Extract the [X, Y] coordinate from the center of the cell holding the provided text.  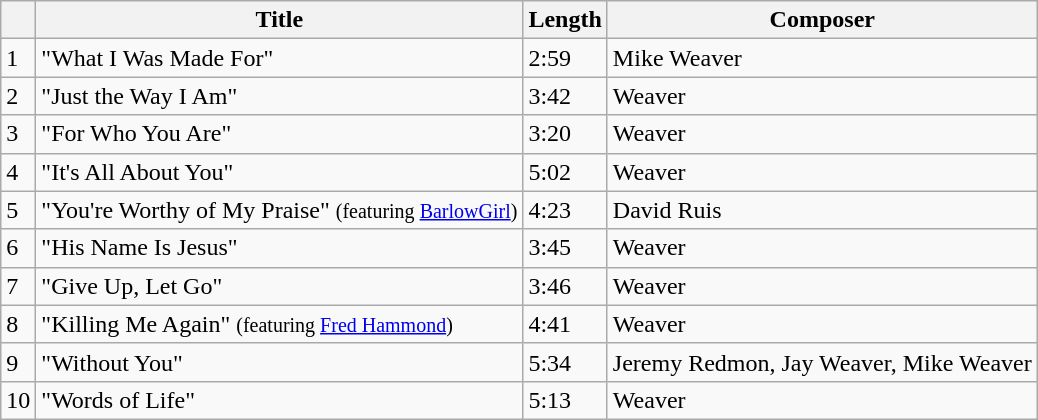
2:59 [565, 58]
2 [18, 96]
"It's All About You" [280, 172]
Composer [822, 20]
"You're Worthy of My Praise" (featuring BarlowGirl) [280, 210]
7 [18, 286]
"What I Was Made For" [280, 58]
6 [18, 248]
"Give Up, Let Go" [280, 286]
8 [18, 324]
3:42 [565, 96]
5:02 [565, 172]
4:41 [565, 324]
3:20 [565, 134]
3:45 [565, 248]
3:46 [565, 286]
"For Who You Are" [280, 134]
"Just the Way I Am" [280, 96]
David Ruis [822, 210]
4 [18, 172]
5 [18, 210]
"Killing Me Again" (featuring Fred Hammond) [280, 324]
Title [280, 20]
Jeremy Redmon, Jay Weaver, Mike Weaver [822, 362]
10 [18, 400]
1 [18, 58]
5:13 [565, 400]
9 [18, 362]
Length [565, 20]
"Without You" [280, 362]
5:34 [565, 362]
"Words of Life" [280, 400]
3 [18, 134]
4:23 [565, 210]
Mike Weaver [822, 58]
"His Name Is Jesus" [280, 248]
